Determine the (x, y) coordinate at the center of the cell enclosing the given text.  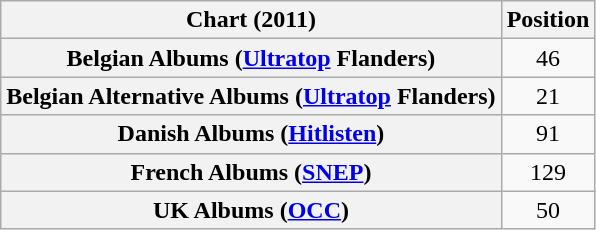
129 (548, 172)
Danish Albums (Hitlisten) (251, 134)
Belgian Albums (Ultratop Flanders) (251, 58)
French Albums (SNEP) (251, 172)
50 (548, 210)
91 (548, 134)
UK Albums (OCC) (251, 210)
Position (548, 20)
46 (548, 58)
Chart (2011) (251, 20)
21 (548, 96)
Belgian Alternative Albums (Ultratop Flanders) (251, 96)
